Find where the given text appears and provide that cell's center as (X, Y) coordinate. 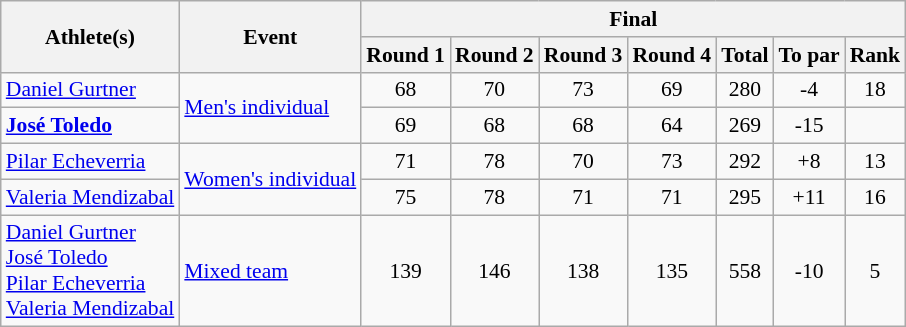
146 (494, 271)
To par (810, 55)
269 (744, 126)
138 (584, 271)
Round 4 (672, 55)
Event (270, 36)
+8 (810, 162)
Total (744, 55)
5 (876, 271)
280 (744, 90)
Women's individual (270, 180)
Daniel Gurtner (90, 90)
135 (672, 271)
Pilar Echeverria (90, 162)
16 (876, 197)
Athlete(s) (90, 36)
Round 2 (494, 55)
Final (633, 19)
Valeria Mendizabal (90, 197)
75 (406, 197)
64 (672, 126)
Round 1 (406, 55)
-10 (810, 271)
José Toledo (90, 126)
139 (406, 271)
13 (876, 162)
292 (744, 162)
+11 (810, 197)
-4 (810, 90)
Rank (876, 55)
-15 (810, 126)
18 (876, 90)
Men's individual (270, 108)
558 (744, 271)
Round 3 (584, 55)
Mixed team (270, 271)
Daniel GurtnerJosé ToledoPilar EcheverriaValeria Mendizabal (90, 271)
295 (744, 197)
